Return the [x, y] coordinate for the center point of the cell that contains the specified text.  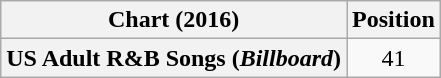
US Adult R&B Songs (Billboard) [174, 58]
Chart (2016) [174, 20]
Position [394, 20]
41 [394, 58]
